Search for the cell housing the specified text and yield its (X, Y) center coordinate. 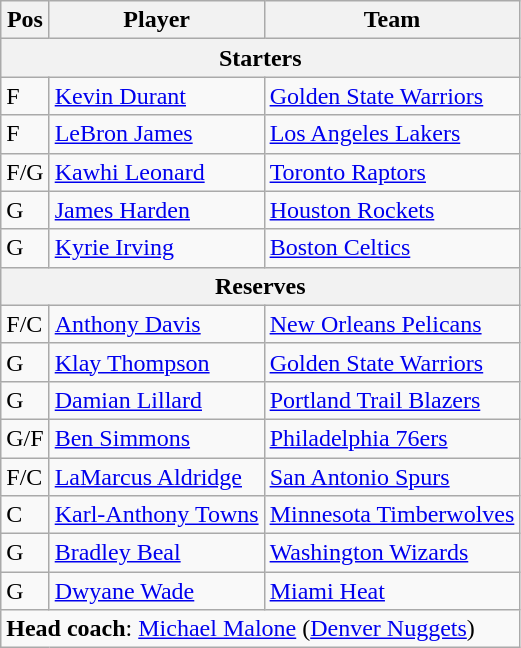
Ben Simmons (156, 438)
Team (392, 20)
Anthony Davis (156, 324)
Kevin Durant (156, 96)
Boston Celtics (392, 248)
C (25, 515)
Minnesota Timberwolves (392, 515)
Kawhi Leonard (156, 172)
Starters (260, 58)
F/G (25, 172)
Portland Trail Blazers (392, 400)
Philadelphia 76ers (392, 438)
Bradley Beal (156, 553)
Houston Rockets (392, 210)
James Harden (156, 210)
G/F (25, 438)
Dwyane Wade (156, 591)
LaMarcus Aldridge (156, 477)
Los Angeles Lakers (392, 134)
Toronto Raptors (392, 172)
Reserves (260, 286)
Karl-Anthony Towns (156, 515)
Pos (25, 20)
Klay Thompson (156, 362)
Miami Heat (392, 591)
LeBron James (156, 134)
Washington Wizards (392, 553)
Damian Lillard (156, 400)
Player (156, 20)
Kyrie Irving (156, 248)
Head coach: Michael Malone (Denver Nuggets) (260, 629)
San Antonio Spurs (392, 477)
New Orleans Pelicans (392, 324)
